Extract the (x, y) coordinate from the center of the cell holding the provided text.  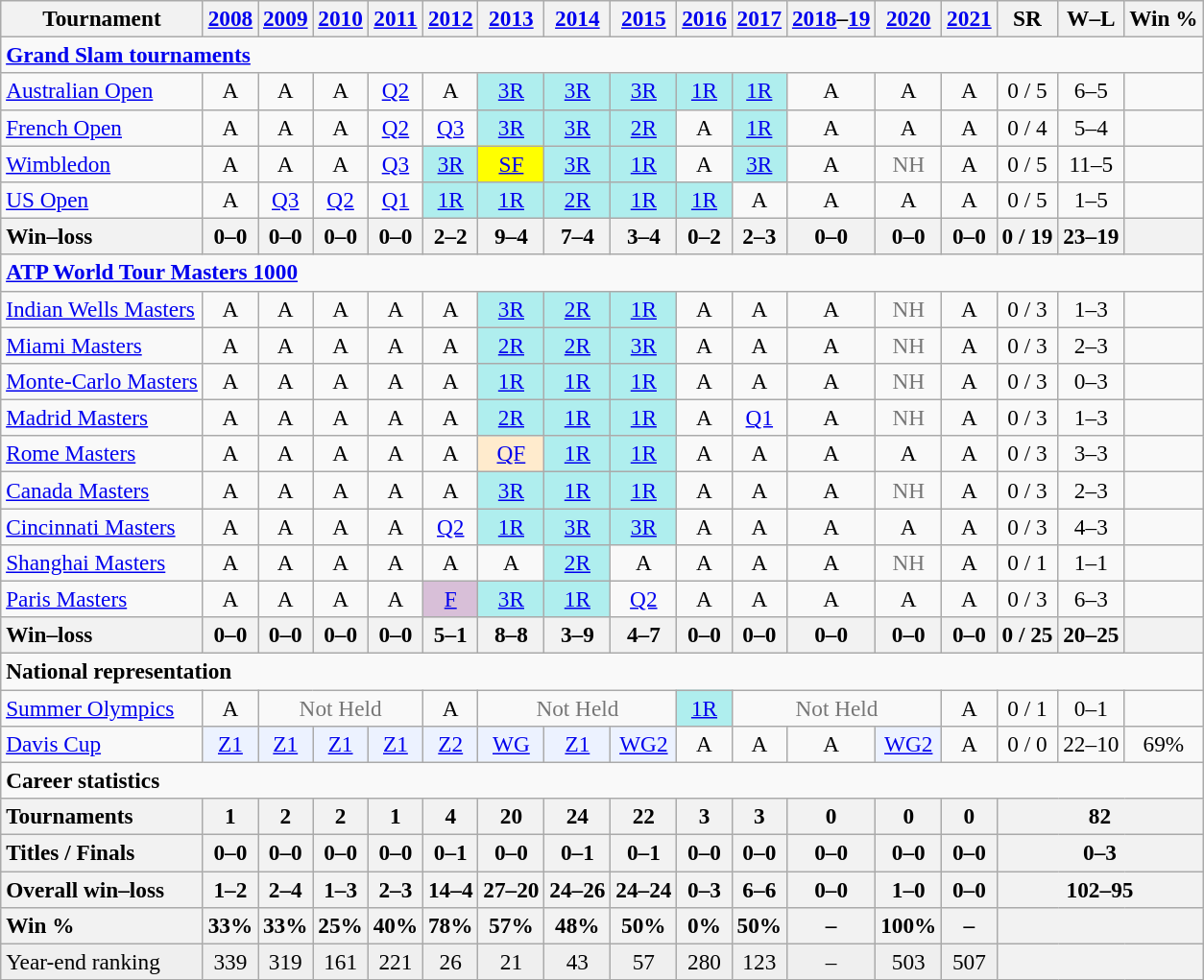
2018–19 (831, 18)
4–3 (1091, 526)
Cincinnati Masters (102, 526)
24 (578, 816)
F (451, 599)
Shanghai Masters (102, 562)
57% (511, 925)
4–7 (643, 635)
69% (1164, 744)
6–5 (1091, 91)
US Open (102, 200)
SF (511, 163)
161 (340, 962)
1–0 (908, 889)
2015 (643, 18)
0 / 25 (1027, 635)
339 (230, 962)
22–10 (1091, 744)
23–19 (1091, 236)
1–5 (1091, 200)
11–5 (1091, 163)
2016 (705, 18)
14–4 (451, 889)
9–4 (511, 236)
221 (396, 962)
Davis Cup (102, 744)
Canada Masters (102, 490)
102–95 (1100, 889)
Monte-Carlo Masters (102, 381)
21 (511, 962)
7–4 (578, 236)
3–9 (578, 635)
2011 (396, 18)
Tournaments (102, 816)
Career statistics (602, 780)
503 (908, 962)
2010 (340, 18)
43 (578, 962)
20–25 (1091, 635)
2008 (230, 18)
Wimbledon (102, 163)
WG (511, 744)
2020 (908, 18)
0 / 0 (1027, 744)
319 (286, 962)
8–8 (511, 635)
Tournament (102, 18)
Z2 (451, 744)
40% (396, 925)
24–24 (643, 889)
78% (451, 925)
22 (643, 816)
Miami Masters (102, 345)
1–2 (230, 889)
SR (1027, 18)
3–3 (1091, 454)
24–26 (578, 889)
Summer Olympics (102, 707)
280 (705, 962)
57 (643, 962)
507 (970, 962)
Grand Slam tournaments (602, 55)
2009 (286, 18)
48% (578, 925)
20 (511, 816)
QF (511, 454)
ATP World Tour Masters 1000 (602, 273)
W–L (1091, 18)
0% (705, 925)
5–4 (1091, 128)
3–4 (643, 236)
5–1 (451, 635)
2021 (970, 18)
Overall win–loss (102, 889)
26 (451, 962)
Titles / Finals (102, 852)
Indian Wells Masters (102, 309)
0–2 (705, 236)
2014 (578, 18)
2012 (451, 18)
2–2 (451, 236)
0 / 19 (1027, 236)
Rome Masters (102, 454)
2013 (511, 18)
2–4 (286, 889)
82 (1100, 816)
1–1 (1091, 562)
100% (908, 925)
Australian Open (102, 91)
27–20 (511, 889)
6–3 (1091, 599)
French Open (102, 128)
Year-end ranking (102, 962)
0 / 4 (1027, 128)
Madrid Masters (102, 418)
25% (340, 925)
6–6 (759, 889)
National representation (602, 671)
2017 (759, 18)
4 (451, 816)
123 (759, 962)
Paris Masters (102, 599)
